Scan for the cell matching the given text and deliver its (X, Y) coordinate at center. 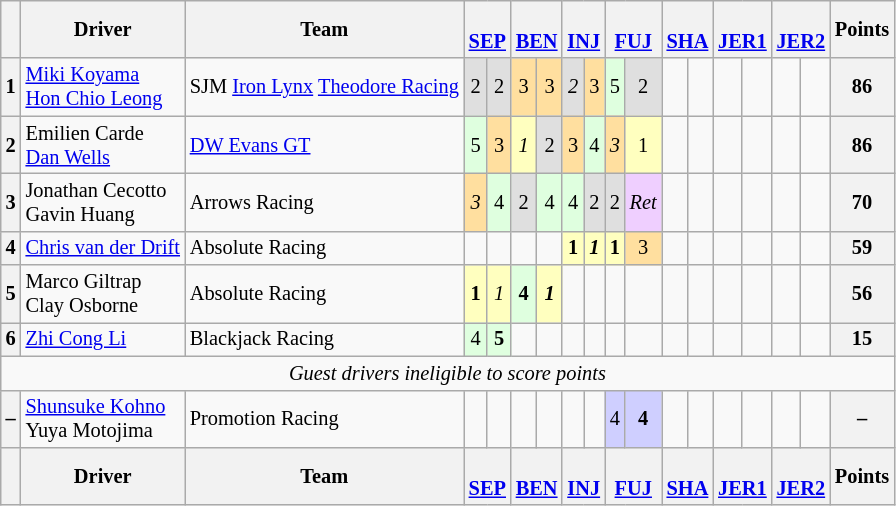
56 (862, 294)
Promotion Racing (324, 419)
Shunsuke Kohno Yuya Motojima (103, 419)
Zhi Cong Li (103, 339)
Marco Giltrap Clay Osborne (103, 294)
Emilien Carde Dan Wells (103, 145)
DW Evans GT (324, 145)
SJM Iron Lynx Theodore Racing (324, 87)
70 (862, 202)
Blackjack Racing (324, 339)
Miki Koyama Hon Chio Leong (103, 87)
Arrows Racing (324, 202)
Guest drivers ineligible to score points (448, 373)
Chris van der Drift (103, 248)
6 (11, 339)
59 (862, 248)
15 (862, 339)
Ret (644, 202)
Jonathan Cecotto Gavin Huang (103, 202)
